Output the [x, y] coordinate of the center of the cell containing the given text.  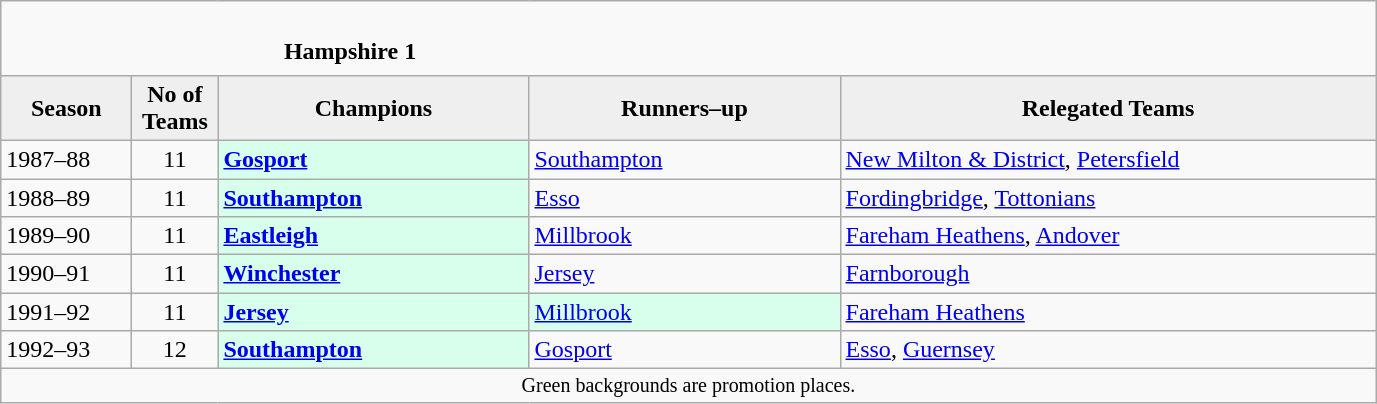
Fareham Heathens, Andover [1108, 236]
No of Teams [175, 108]
Farnborough [1108, 274]
Winchester [374, 274]
1987–88 [66, 159]
1989–90 [66, 236]
1988–89 [66, 197]
Eastleigh [374, 236]
12 [175, 350]
1992–93 [66, 350]
Green backgrounds are promotion places. [688, 386]
Esso [684, 197]
Season [66, 108]
Fareham Heathens [1108, 312]
1990–91 [66, 274]
Esso, Guernsey [1108, 350]
Fordingbridge, Tottonians [1108, 197]
Relegated Teams [1108, 108]
New Milton & District, Petersfield [1108, 159]
Runners–up [684, 108]
Champions [374, 108]
1991–92 [66, 312]
